Extract the [x, y] coordinate from the center of the cell holding the provided text.  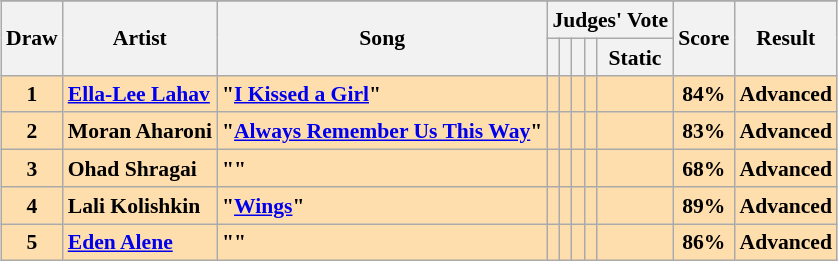
3 [32, 168]
1 [32, 94]
Moran Aharoni [140, 132]
"Wings" [382, 206]
2 [32, 132]
Song [382, 38]
Judges' Vote [610, 20]
4 [32, 206]
"I Kissed a Girl" [382, 94]
Static [636, 56]
86% [704, 242]
Ella-Lee Lahav [140, 94]
Eden Alene [140, 242]
Score [704, 38]
Ohad Shragai [140, 168]
89% [704, 206]
68% [704, 168]
83% [704, 132]
Lali Kolishkin [140, 206]
Draw [32, 38]
"Always Remember Us This Way" [382, 132]
5 [32, 242]
Result [785, 38]
84% [704, 94]
Artist [140, 38]
